Provide the (x, y) coordinate of the cell's center where the given text is located.  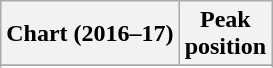
Chart (2016–17) (90, 34)
Peakposition (225, 34)
